From the cell containing the given text, extract its center point as (X, Y) coordinate. 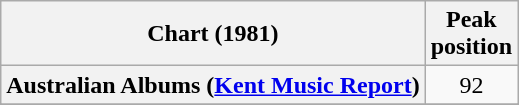
Peakposition (471, 34)
Chart (1981) (213, 34)
92 (471, 85)
Australian Albums (Kent Music Report) (213, 85)
